For the text-containing cell, return its midpoint in (x, y) coordinate format. 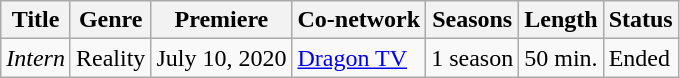
July 10, 2020 (222, 58)
Title (36, 20)
1 season (472, 58)
Ended (640, 58)
Seasons (472, 20)
Status (640, 20)
50 min. (561, 58)
Intern (36, 58)
Reality (110, 58)
Length (561, 20)
Premiere (222, 20)
Dragon TV (359, 58)
Genre (110, 20)
Co-network (359, 20)
